Provide the (X, Y) coordinate of the cell's center where the given text is located.  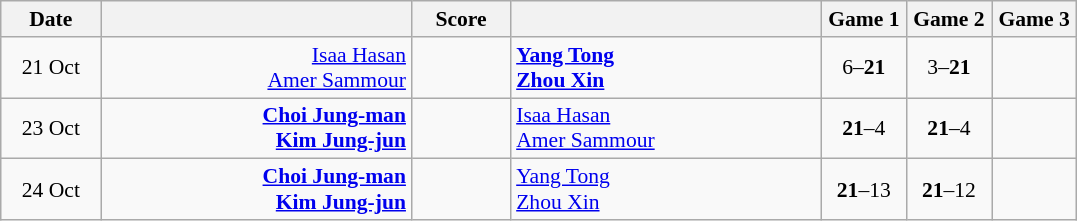
Score (461, 19)
23 Oct (51, 128)
6–21 (864, 68)
Date (51, 19)
Game 2 (948, 19)
Game 1 (864, 19)
21–12 (948, 190)
21–13 (864, 190)
3–21 (948, 68)
21 Oct (51, 68)
Game 3 (1034, 19)
24 Oct (51, 190)
